From the cell containing the given text, extract its center point as (x, y) coordinate. 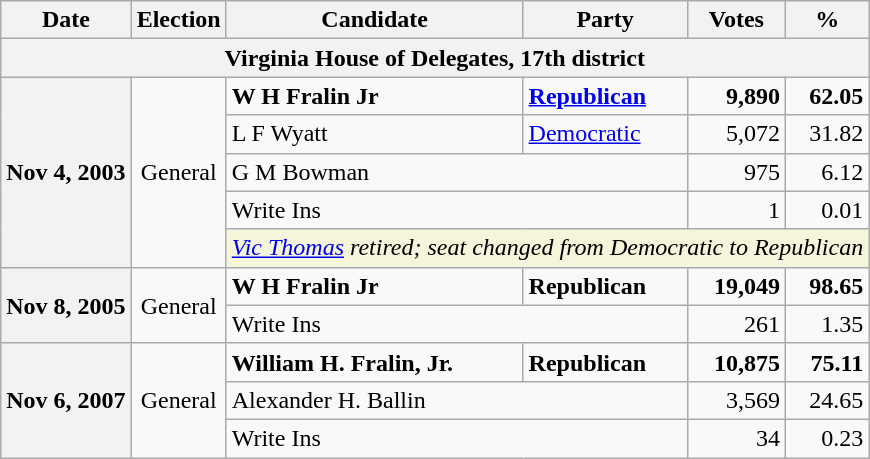
Party (605, 20)
9,890 (736, 96)
Democratic (605, 134)
Votes (736, 20)
Nov 4, 2003 (66, 172)
1.35 (828, 324)
0.01 (828, 210)
0.23 (828, 438)
Vic Thomas retired; seat changed from Democratic to Republican (547, 248)
19,049 (736, 286)
G M Bowman (456, 172)
Nov 8, 2005 (66, 305)
261 (736, 324)
6.12 (828, 172)
Date (66, 20)
34 (736, 438)
75.11 (828, 362)
24.65 (828, 400)
98.65 (828, 286)
5,072 (736, 134)
Nov 6, 2007 (66, 400)
31.82 (828, 134)
Election (178, 20)
1 (736, 210)
L F Wyatt (374, 134)
% (828, 20)
Candidate (374, 20)
975 (736, 172)
10,875 (736, 362)
Virginia House of Delegates, 17th district (435, 58)
3,569 (736, 400)
Alexander H. Ballin (456, 400)
William H. Fralin, Jr. (374, 362)
62.05 (828, 96)
